Return [x, y] of the center of cell containing provided text 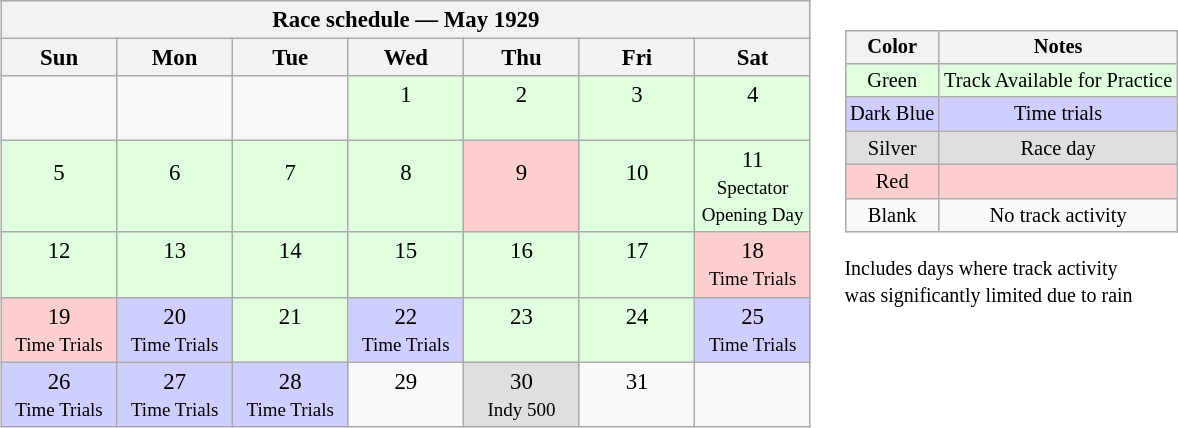
11Spectator Opening Day [753, 187]
Silver [892, 148]
Thu [522, 58]
Green [892, 81]
5 [59, 187]
Blank [892, 215]
Wed [406, 58]
Race schedule — May 1929 [406, 20]
15 [406, 264]
4 [753, 108]
17 [637, 264]
7 [290, 187]
18Time Trials [753, 264]
24 [637, 330]
Dark Blue [892, 114]
30Indy 500 [522, 394]
9 [522, 187]
Track Available for Practice [1058, 81]
20Time Trials [175, 330]
16 [522, 264]
8 [406, 187]
No track activity [1058, 215]
26Time Trials [59, 394]
Fri [637, 58]
28Time Trials [290, 394]
3 [637, 108]
2 [522, 108]
Time trials [1058, 114]
21 [290, 330]
Tue [290, 58]
Color [892, 47]
Sat [753, 58]
25Time Trials [753, 330]
Red [892, 182]
27Time Trials [175, 394]
6 [175, 187]
23 [522, 330]
Mon [175, 58]
Sun [59, 58]
10 [637, 187]
19Time Trials [59, 330]
13 [175, 264]
14 [290, 264]
29 [406, 394]
Notes [1058, 47]
31 [637, 394]
12 [59, 264]
22Time Trials [406, 330]
1 [406, 108]
Race day [1058, 148]
